Extract the [X, Y] coordinate from the center of the cell holding the provided text.  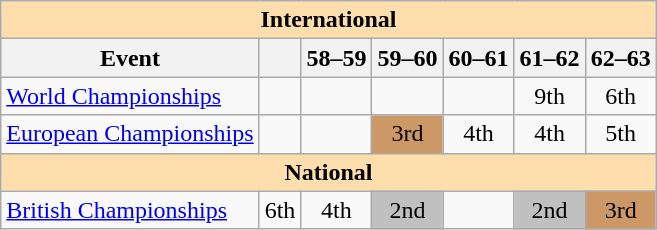
World Championships [130, 96]
62–63 [620, 58]
Event [130, 58]
European Championships [130, 134]
5th [620, 134]
British Championships [130, 210]
61–62 [550, 58]
National [328, 172]
59–60 [408, 58]
9th [550, 96]
60–61 [478, 58]
58–59 [336, 58]
International [328, 20]
